For the text-containing cell, return its midpoint in [x, y] coordinate format. 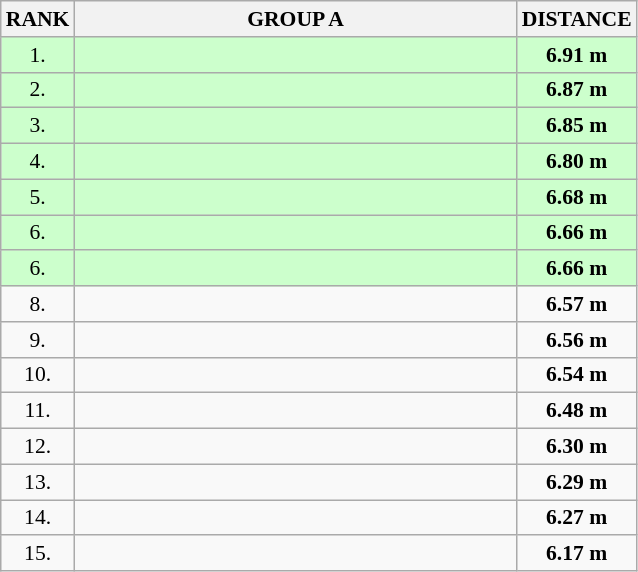
8. [38, 304]
2. [38, 90]
6.17 m [577, 554]
9. [38, 340]
6.27 m [577, 518]
10. [38, 375]
6.30 m [577, 447]
5. [38, 197]
6.68 m [577, 197]
6.54 m [577, 375]
3. [38, 126]
11. [38, 411]
6.29 m [577, 482]
6.56 m [577, 340]
12. [38, 447]
6.57 m [577, 304]
GROUP A [295, 19]
1. [38, 55]
6.87 m [577, 90]
14. [38, 518]
6.48 m [577, 411]
6.85 m [577, 126]
15. [38, 554]
DISTANCE [577, 19]
6.80 m [577, 162]
4. [38, 162]
6.91 m [577, 55]
13. [38, 482]
RANK [38, 19]
